Capture the cell that displays the provided text and extract its (x, y) central coordinate. 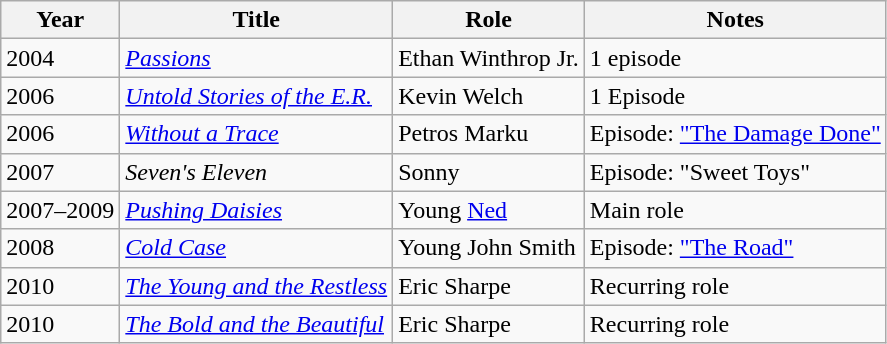
Passions (256, 58)
Kevin Welch (489, 96)
Petros Marku (489, 134)
2007–2009 (60, 210)
1 Episode (735, 96)
1 episode (735, 58)
2004 (60, 58)
Notes (735, 20)
Episode: "The Road" (735, 248)
Seven's Eleven (256, 172)
2007 (60, 172)
Cold Case (256, 248)
The Young and the Restless (256, 286)
Main role (735, 210)
Ethan Winthrop Jr. (489, 58)
Untold Stories of the E.R. (256, 96)
Pushing Daisies (256, 210)
Young John Smith (489, 248)
Year (60, 20)
Episode: "Sweet Toys" (735, 172)
Sonny (489, 172)
Title (256, 20)
The Bold and the Beautiful (256, 324)
Episode: "The Damage Done" (735, 134)
Without a Trace (256, 134)
Young Ned (489, 210)
2008 (60, 248)
Role (489, 20)
